From the cell containing the given text, extract its center point as [x, y] coordinate. 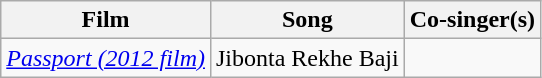
Passport (2012 film) [106, 58]
Jibonta Rekhe Baji [307, 58]
Film [106, 20]
Song [307, 20]
Co-singer(s) [472, 20]
